Pinpoint the cell where the given text exists, returning its [X, Y] midpoint coordinate. 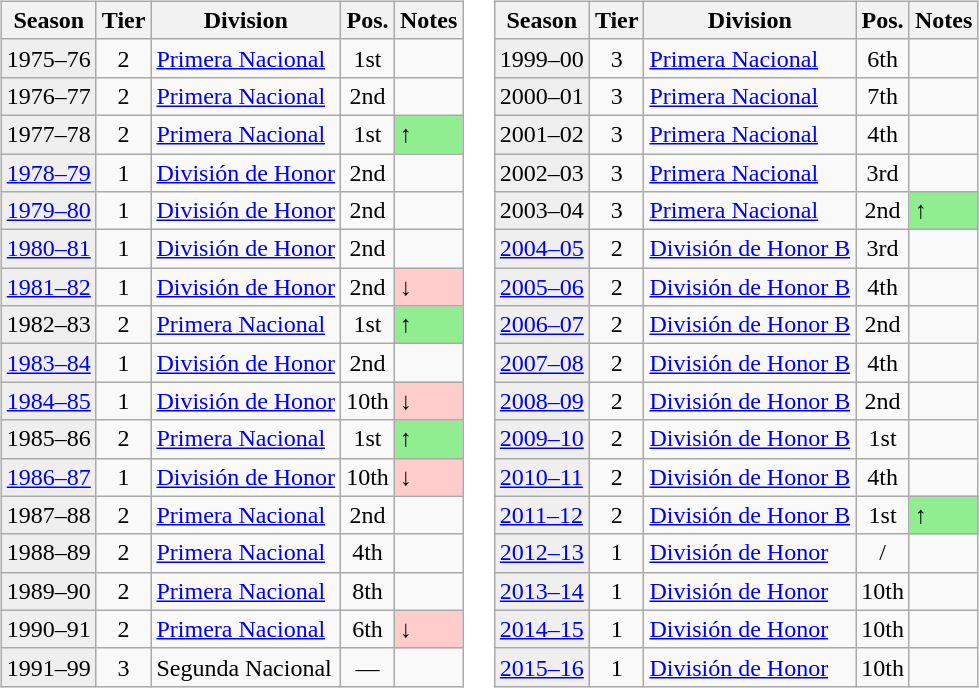
1984–85 [48, 401]
1980–81 [48, 249]
1976–77 [48, 96]
7th [883, 96]
2005–06 [542, 287]
/ [883, 553]
1987–88 [48, 515]
2012–13 [542, 553]
2011–12 [542, 515]
2004–05 [542, 249]
1991–99 [48, 667]
1986–87 [48, 477]
1990–91 [48, 629]
1981–82 [48, 287]
1999–00 [542, 58]
1985–86 [48, 439]
1975–76 [48, 58]
1978–79 [48, 173]
Segunda Nacional [246, 667]
2008–09 [542, 401]
2010–11 [542, 477]
2000–01 [542, 96]
8th [368, 591]
1979–80 [48, 211]
1988–89 [48, 553]
2014–15 [542, 629]
2002–03 [542, 173]
2006–07 [542, 325]
1977–78 [48, 134]
2013–14 [542, 591]
1982–83 [48, 325]
2007–08 [542, 363]
2009–10 [542, 439]
— [368, 667]
1983–84 [48, 363]
1989–90 [48, 591]
2001–02 [542, 134]
2015–16 [542, 667]
2003–04 [542, 211]
